Find where the given text appears and provide that cell's center as (x, y) coordinate. 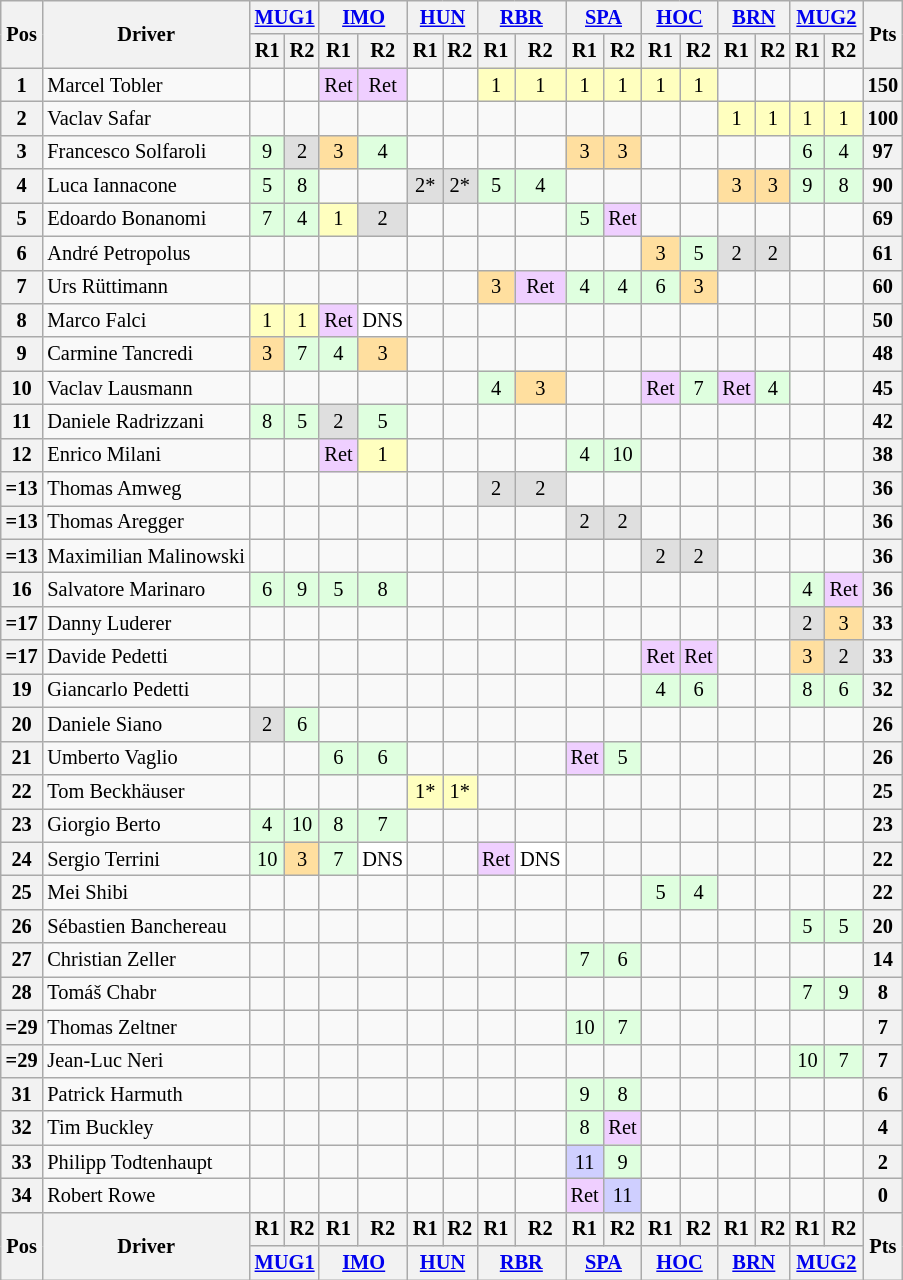
Christian Zeller (146, 960)
Maximilian Malinowski (146, 556)
Sergio Terrini (146, 859)
150 (883, 85)
Tom Beckhäuser (146, 791)
34 (22, 1195)
Urs Rüttimann (146, 287)
Thomas Amweg (146, 489)
Marcel Tobler (146, 85)
Enrico Milani (146, 455)
42 (883, 421)
90 (883, 186)
Daniele Siano (146, 724)
Mei Shibi (146, 892)
31 (22, 1094)
Giancarlo Pedetti (146, 690)
69 (883, 219)
Tim Buckley (146, 1128)
21 (22, 758)
Edoardo Bonanomi (146, 219)
Davide Pedetti (146, 657)
Vaclav Lausmann (146, 388)
27 (22, 960)
Danny Luderer (146, 623)
60 (883, 287)
61 (883, 253)
0 (883, 1195)
Thomas Aregger (146, 522)
Sébastien Banchereau (146, 926)
Marco Falci (146, 320)
19 (22, 690)
48 (883, 354)
12 (22, 455)
24 (22, 859)
45 (883, 388)
14 (883, 960)
Francesco Solfaroli (146, 152)
Daniele Radrizzani (146, 421)
Luca Iannacone (146, 186)
Patrick Harmuth (146, 1094)
Jean-Luc Neri (146, 1061)
100 (883, 118)
38 (883, 455)
Vaclav Safar (146, 118)
Giorgio Berto (146, 825)
Umberto Vaglio (146, 758)
Salvatore Marinaro (146, 589)
Robert Rowe (146, 1195)
Tomáš Chabr (146, 993)
Thomas Zeltner (146, 1027)
97 (883, 152)
Philipp Todtenhaupt (146, 1162)
Carmine Tancredi (146, 354)
28 (22, 993)
16 (22, 589)
André Petropolus (146, 253)
50 (883, 320)
